From the cell containing the given text, extract its center point as [x, y] coordinate. 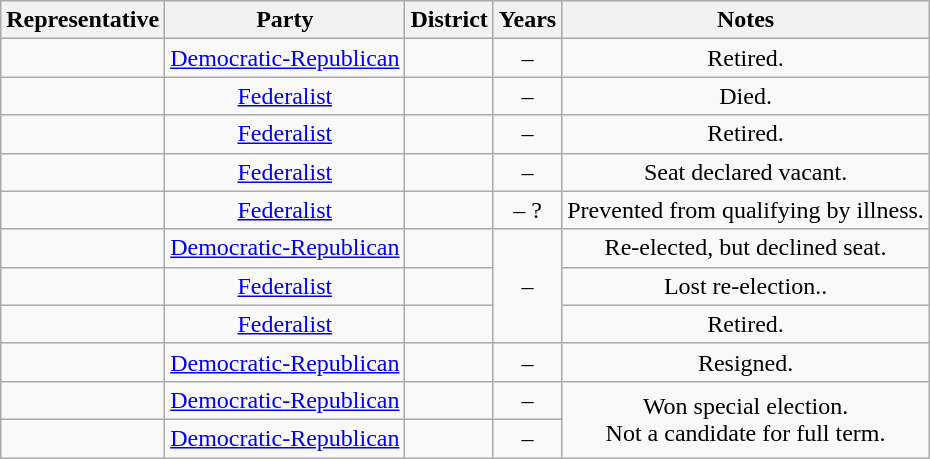
Re-elected, but declined seat. [746, 248]
Won special election.Not a candidate for full term. [746, 419]
Years [527, 20]
Resigned. [746, 362]
– ? [527, 210]
Lost re-election.. [746, 286]
Representative [83, 20]
Died. [746, 96]
District [449, 20]
Party [285, 20]
Seat declared vacant. [746, 172]
Notes [746, 20]
Prevented from qualifying by illness. [746, 210]
